Capture the cell that displays the provided text and extract its [x, y] central coordinate. 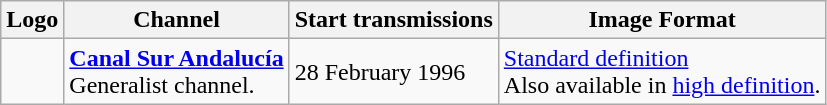
Logo [32, 20]
Channel [176, 20]
Standard definitionAlso available in high definition. [662, 72]
28 February 1996 [394, 72]
Canal Sur AndalucíaGeneralist channel. [176, 72]
Start transmissions [394, 20]
Image Format [662, 20]
